Extract the (x, y) coordinate from the center of the cell holding the provided text.  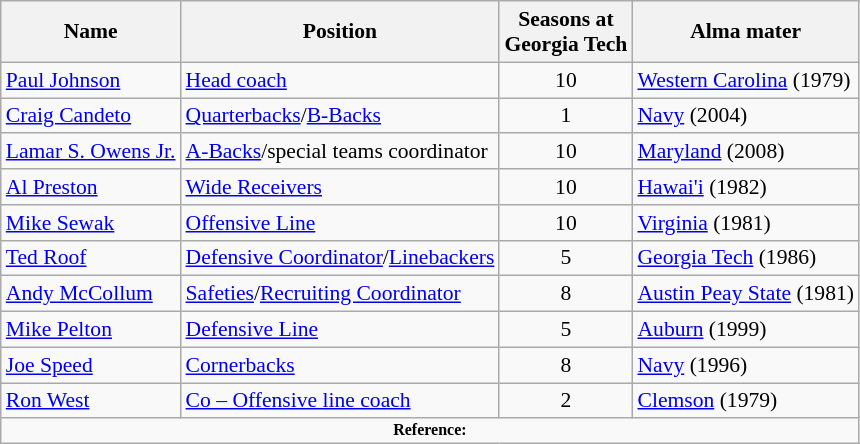
Safeties/Recruiting Coordinator (340, 294)
Virginia (1981) (746, 223)
Defensive Coordinator/Linebackers (340, 258)
Name (91, 32)
Andy McCollum (91, 294)
Georgia Tech (1986) (746, 258)
Austin Peay State (1981) (746, 294)
Paul Johnson (91, 80)
Wide Receivers (340, 187)
Navy (2004) (746, 116)
Offensive Line (340, 223)
Lamar S. Owens Jr. (91, 152)
2 (566, 401)
Navy (1996) (746, 365)
Defensive Line (340, 330)
Quarterbacks/B-Backs (340, 116)
Ron West (91, 401)
Joe Speed (91, 365)
Craig Candeto (91, 116)
Alma mater (746, 32)
Mike Pelton (91, 330)
Western Carolina (1979) (746, 80)
Co – Offensive line coach (340, 401)
Auburn (1999) (746, 330)
Cornerbacks (340, 365)
1 (566, 116)
Seasons atGeorgia Tech (566, 32)
Clemson (1979) (746, 401)
A-Backs/special teams coordinator (340, 152)
Mike Sewak (91, 223)
Hawai'i (1982) (746, 187)
Maryland (2008) (746, 152)
Position (340, 32)
Reference: (430, 431)
Al Preston (91, 187)
Ted Roof (91, 258)
Head coach (340, 80)
